For the text-containing cell, return its midpoint in [X, Y] coordinate format. 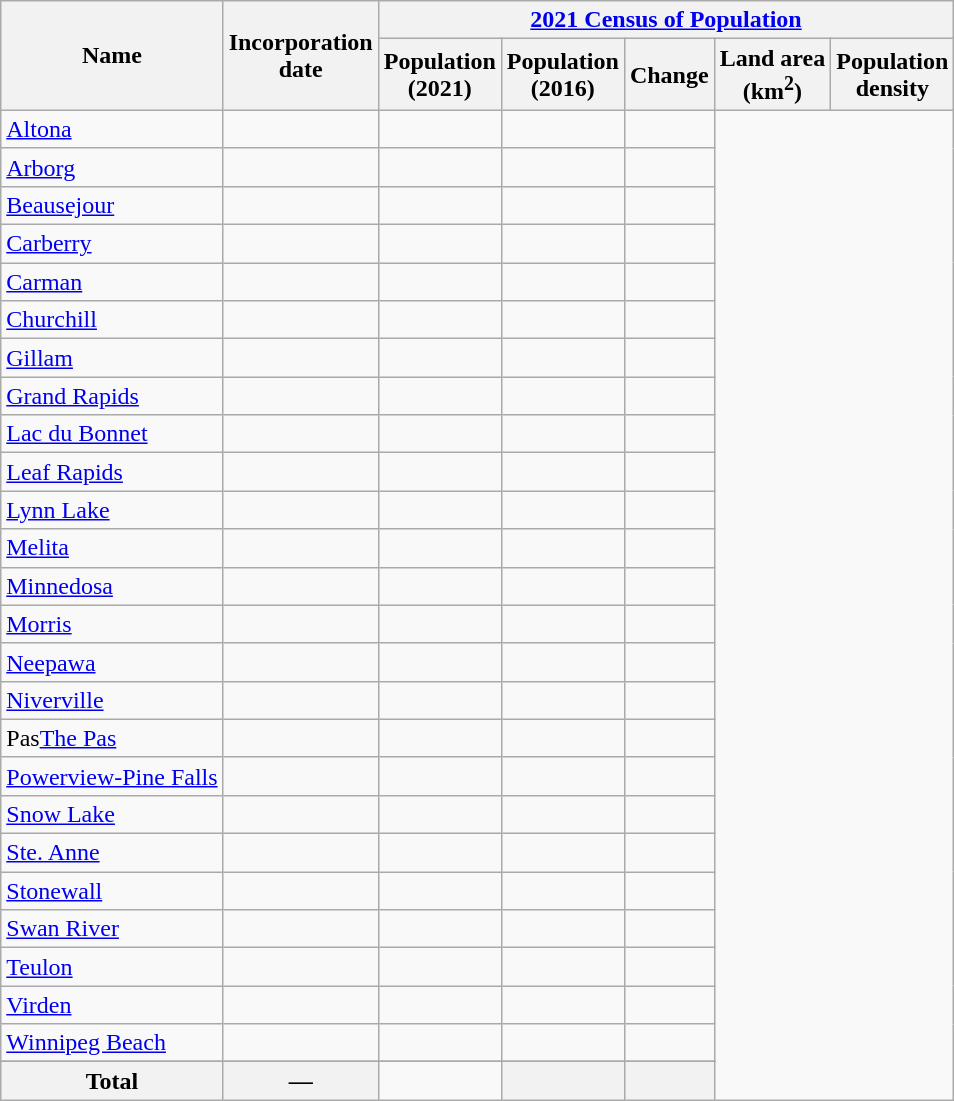
Virden [112, 1005]
Ste. Anne [112, 853]
Name [112, 56]
2021 Census of Population [666, 20]
Snow Lake [112, 814]
Arborg [112, 167]
Lynn Lake [112, 510]
Grand Rapids [112, 396]
Change [669, 75]
Swan River [112, 929]
Total [112, 1081]
Teulon [112, 967]
Altona [112, 129]
Land area(km2) [772, 75]
Populationdensity [892, 75]
Lac du Bonnet [112, 434]
Powerview-Pine Falls [112, 776]
Niverville [112, 700]
Population(2021) [440, 75]
Carman [112, 282]
Morris [112, 624]
Winnipeg Beach [112, 1043]
Population(2016) [562, 75]
Minnedosa [112, 586]
PasThe Pas [112, 738]
Churchill [112, 320]
Gillam [112, 358]
Beausejour [112, 205]
Leaf Rapids [112, 472]
Incorporationdate [300, 56]
— [300, 1081]
Stonewall [112, 891]
Melita [112, 548]
Carberry [112, 244]
Neepawa [112, 662]
